Extract the (x, y) coordinate from the center of the cell holding the provided text.  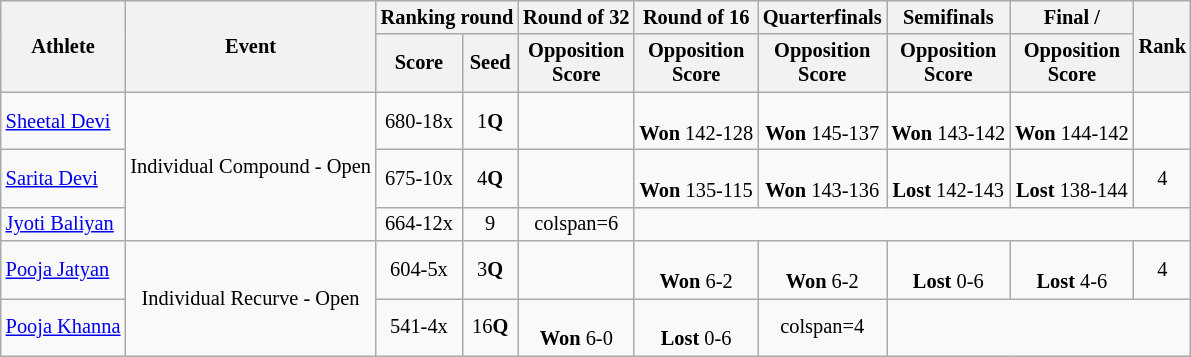
541-4x (419, 327)
Lost 138-144 (1072, 178)
680-18x (419, 121)
16Q (490, 327)
Score (419, 63)
Seed (490, 63)
Final / (1072, 17)
Sheetal Devi (64, 121)
colspan=4 (822, 327)
Won 6-0 (576, 327)
Won 143-142 (949, 121)
604-5x (419, 270)
9 (490, 224)
Quarterfinals (822, 17)
Lost 4-6 (1072, 270)
Individual Recurve - Open (250, 298)
Sarita Devi (64, 178)
Won 144-142 (1072, 121)
Won 135-115 (696, 178)
3Q (490, 270)
4Q (490, 178)
Round of 16 (696, 17)
Won 145-137 (822, 121)
Lost 142-143 (949, 178)
Jyoti Baliyan (64, 224)
Won 143-136 (822, 178)
1Q (490, 121)
664-12x (419, 224)
Ranking round (447, 17)
colspan=6 (576, 224)
Round of 32 (576, 17)
Pooja Jatyan (64, 270)
Athlete (64, 46)
675-10x (419, 178)
Rank (1162, 46)
Won 142-128 (696, 121)
Semifinals (949, 17)
Pooja Khanna (64, 327)
Event (250, 46)
Individual Compound - Open (250, 166)
